Find where the given text appears and provide that cell's center as (x, y) coordinate. 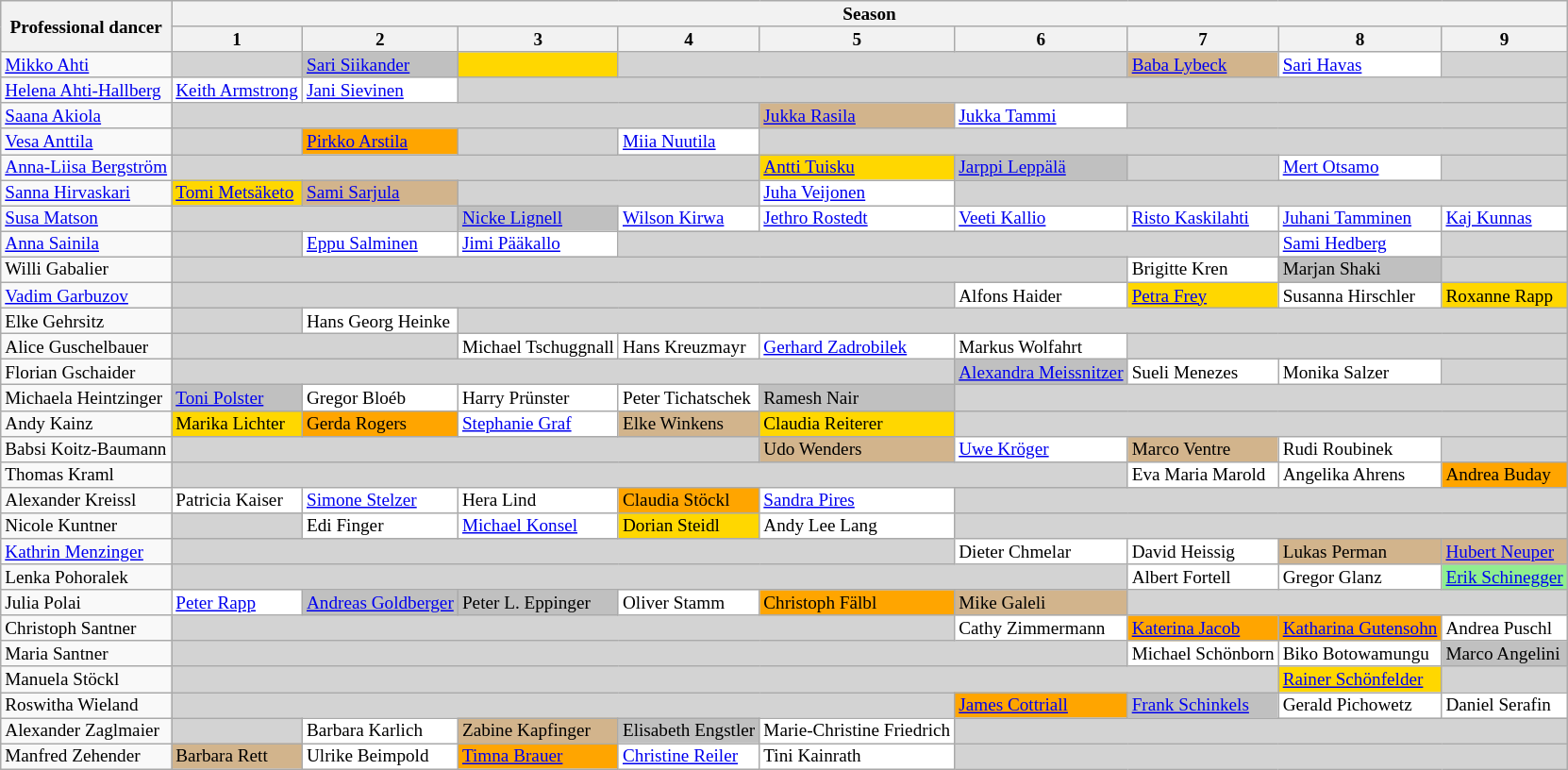
Harry Prünster (538, 398)
3 (538, 40)
Peter Tichatschek (689, 398)
8 (1360, 40)
Uwe Kröger (1042, 449)
1 (238, 40)
Alice Guschelbauer (87, 347)
Timna Brauer (538, 757)
2 (379, 40)
Gerald Pichowetz (1360, 706)
Brigitte Kren (1203, 270)
Roxanne Rapp (1504, 294)
Manfred Zehender (87, 757)
Anna Sainila (87, 243)
Mike Galeli (1042, 602)
Tini Kainrath (857, 757)
Kaj Kunnas (1504, 219)
Marjan Shaki (1360, 270)
Dorian Steidl (689, 527)
Oliver Stamm (689, 602)
4 (689, 40)
Marco Angelini (1504, 653)
Nicke Lignell (538, 219)
Susanna Hirschler (1360, 294)
David Heissig (1203, 551)
Frank Schinkels (1203, 706)
Juhani Tamminen (1360, 219)
Katerina Jacob (1203, 628)
Jethro Rostedt (857, 219)
Gerhard Zadrobilek (857, 347)
Rainer Schönfelder (1360, 679)
Miia Nuutila (689, 142)
Alexander Zaglmaier (87, 730)
Sari Siikander (379, 64)
Albert Fortell (1203, 577)
Jani Sievinen (379, 91)
Ulrike Beimpold (379, 757)
Veeti Kallio (1042, 219)
Sandra Pires (857, 500)
Gregor Bloéb (379, 398)
Ramesh Nair (857, 398)
Zabine Kapfinger (538, 730)
Eppu Salminen (379, 243)
Saana Akiola (87, 115)
Gerda Rogers (379, 423)
Daniel Serafin (1504, 706)
Christoph Santner (87, 628)
Markus Wolfahrt (1042, 347)
Wilson Kirwa (689, 219)
Jukka Tammi (1042, 115)
Hans Georg Heinke (379, 321)
Angelika Ahrens (1360, 474)
Rudi Roubinek (1360, 449)
Marie-Christine Friedrich (857, 730)
Thomas Kraml (87, 474)
5 (857, 40)
Keith Armstrong (238, 91)
Sami Hedberg (1360, 243)
Christine Reiler (689, 757)
Alexander Kreissl (87, 500)
Barbara Rett (238, 757)
Monika Salzer (1360, 372)
Hubert Neuper (1504, 551)
Dieter Chmelar (1042, 551)
Helena Ahti-Hallberg (87, 91)
Anna-Liisa Bergström (87, 168)
Julia Polai (87, 602)
Gregor Glanz (1360, 577)
Patricia Kaiser (238, 500)
Jukka Rasila (857, 115)
Hans Kreuzmayr (689, 347)
Vadim Garbuzov (87, 294)
Mert Otsamo (1360, 168)
Lenka Pohoralek (87, 577)
6 (1042, 40)
Peter Rapp (238, 602)
Elke Winkens (689, 423)
Sari Havas (1360, 64)
Elke Gehrsitz (87, 321)
Jimi Pääkallo (538, 243)
Manuela Stöckl (87, 679)
Michael Tschuggnall (538, 347)
Udo Wenders (857, 449)
Claudia Stöckl (689, 500)
Michaela Heintzinger (87, 398)
Peter L. Eppinger (538, 602)
Pirkko Arstila (379, 142)
Hera Lind (538, 500)
Toni Polster (238, 398)
Season (870, 13)
Andrea Buday (1504, 474)
7 (1203, 40)
Sanna Hirvaskari (87, 192)
Eva Maria Marold (1203, 474)
Andy Lee Lang (857, 527)
Andy Kainz (87, 423)
Marco Ventre (1203, 449)
Biko Botowamungu (1360, 653)
Petra Frey (1203, 294)
9 (1504, 40)
Katharina Gutensohn (1360, 628)
Sueli Menezes (1203, 372)
Maria Santner (87, 653)
Alfons Haider (1042, 294)
Lukas Perman (1360, 551)
Juha Veijonen (857, 192)
Edi Finger (379, 527)
Mikko Ahti (87, 64)
Susa Matson (87, 219)
Kathrin Menzinger (87, 551)
Baba Lybeck (1203, 64)
Risto Kaskilahti (1203, 219)
Andreas Goldberger (379, 602)
Christoph Fälbl (857, 602)
Andrea Puschl (1504, 628)
James Cottriall (1042, 706)
Stephanie Graf (538, 423)
Vesa Anttila (87, 142)
Antti Tuisku (857, 168)
Tomi Metsäketo (238, 192)
Erik Schinegger (1504, 577)
Babsi Koitz-Baumann (87, 449)
Nicole Kuntner (87, 527)
Michael Konsel (538, 527)
Elisabeth Engstler (689, 730)
Barbara Karlich (379, 730)
Cathy Zimmermann (1042, 628)
Willi Gabalier (87, 270)
Jarppi Leppälä (1042, 168)
Michael Schönborn (1203, 653)
Alexandra Meissnitzer (1042, 372)
Claudia Reiterer (857, 423)
Roswitha Wieland (87, 706)
Florian Gschaider (87, 372)
Sami Sarjula (379, 192)
Professional dancer (87, 26)
Simone Stelzer (379, 500)
Marika Lichter (238, 423)
